Scan for the cell matching the given text and deliver its (X, Y) coordinate at center. 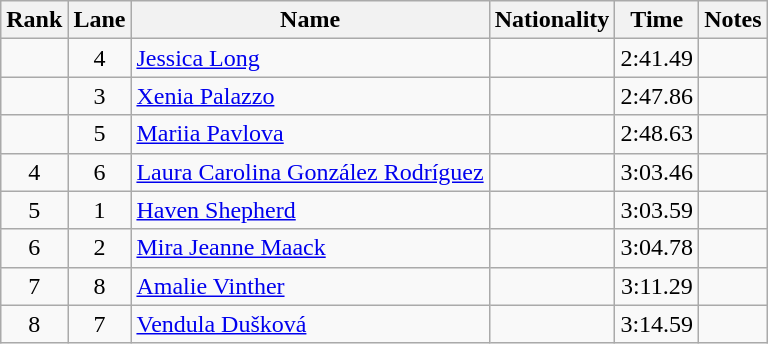
3 (100, 96)
Mariia Pavlova (310, 134)
Time (657, 20)
2:41.49 (657, 58)
3:03.46 (657, 172)
2 (100, 248)
Amalie Vinther (310, 286)
Rank (34, 20)
Lane (100, 20)
Nationality (552, 20)
Haven Shepherd (310, 210)
1 (100, 210)
Vendula Dušková (310, 324)
2:47.86 (657, 96)
Name (310, 20)
3:14.59 (657, 324)
Notes (733, 20)
3:11.29 (657, 286)
3:04.78 (657, 248)
Mira Jeanne Maack (310, 248)
Xenia Palazzo (310, 96)
2:48.63 (657, 134)
3:03.59 (657, 210)
Laura Carolina González Rodríguez (310, 172)
Jessica Long (310, 58)
